Return the [X, Y] coordinate for the center point of the cell that contains the specified text.  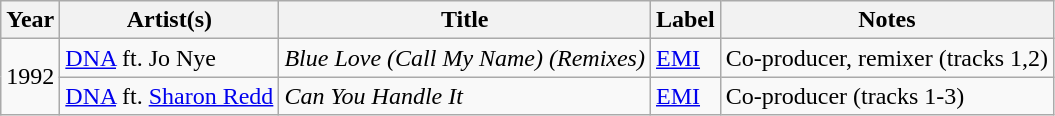
Title [465, 20]
Year [30, 20]
Notes [886, 20]
Artist(s) [170, 20]
DNA ft. Sharon Redd [170, 96]
DNA ft. Jo Nye [170, 58]
Label [685, 20]
Co-producer, remixer (tracks 1,2) [886, 58]
Can You Handle It [465, 96]
Co-producer (tracks 1-3) [886, 96]
Blue Love (Call My Name) (Remixes) [465, 58]
1992 [30, 77]
